Find where the given text appears and provide that cell's center as (X, Y) coordinate. 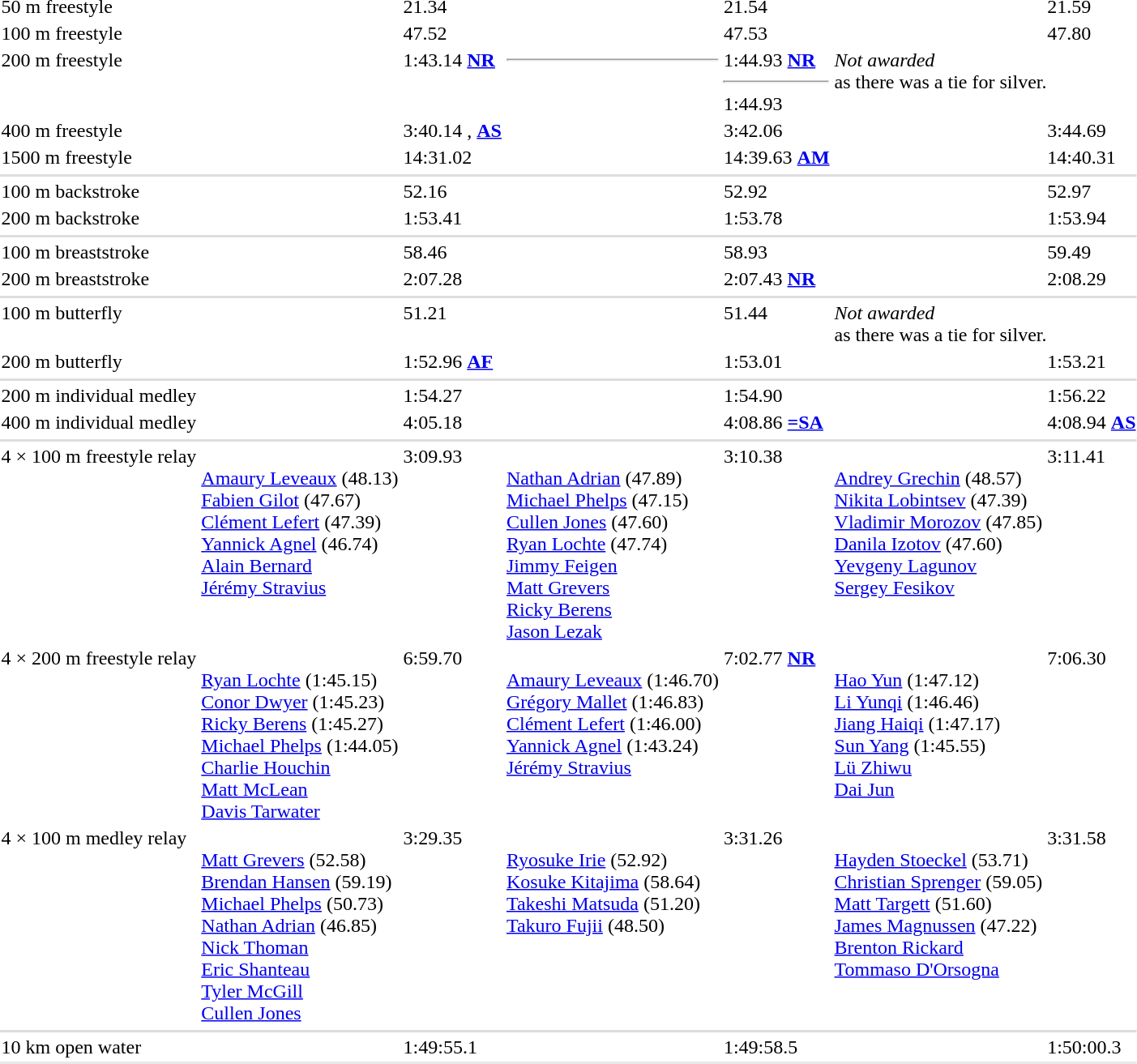
100 m freestyle (99, 33)
3:44.69 (1092, 130)
1:50:00.3 (1092, 1047)
1500 m freestyle (99, 157)
58.46 (452, 252)
1:54.90 (776, 395)
52.16 (452, 191)
3:10.38 (776, 544)
Amaury Leveaux (48.13)Fabien Gilot (47.67)Clément Lefert (47.39)Yannick Agnel (46.74)Alain BernardJérémy Stravius (300, 544)
1:53.78 (776, 218)
100 m butterfly (99, 324)
3:31.58 (1092, 925)
Matt Grevers (52.58)Brendan Hansen (59.19)Michael Phelps (50.73)Nathan Adrian (46.85)Nick ThomanEric ShanteauTyler McGillCullen Jones (300, 925)
100 m backstroke (99, 191)
Ryosuke Irie (52.92)Kosuke Kitajima (58.64)Takeshi Matsuda (51.20)Takuro Fujii (48.50) (613, 925)
52.92 (776, 191)
51.44 (776, 324)
10 km open water (99, 1047)
3:40.14 , AS (452, 130)
Hao Yun (1:47.12)Li Yunqi (1:46.46)Jiang Haiqi (1:47.17)Sun Yang (1:45.55)Lü ZhiwuDai Jun (938, 734)
Hayden Stoeckel (53.71)Christian Sprenger (59.05)Matt Targett (51.60)James Magnussen (47.22)Brenton RickardTommaso D'Orsogna (938, 925)
3:11.41 (1092, 544)
1:53.94 (1092, 218)
200 m freestyle (99, 82)
14:40.31 (1092, 157)
200 m backstroke (99, 218)
3:29.35 (452, 925)
200 m butterfly (99, 361)
400 m freestyle (99, 130)
1:53.01 (776, 361)
2:08.29 (1092, 279)
47.80 (1092, 33)
2:07.43 NR (776, 279)
1:49:55.1 (452, 1047)
3:31.26 (776, 925)
1:53.41 (452, 218)
400 m individual medley (99, 422)
4 × 100 m medley relay (99, 925)
1:53.21 (1092, 361)
4:05.18 (452, 422)
Amaury Leveaux (1:46.70)Grégory Mallet (1:46.83)Clément Lefert (1:46.00)Yannick Agnel (1:43.24)Jérémy Stravius (613, 734)
59.49 (1092, 252)
200 m breaststroke (99, 279)
14:31.02 (452, 157)
4 × 100 m freestyle relay (99, 544)
47.53 (776, 33)
4 × 200 m freestyle relay (99, 734)
6:59.70 (452, 734)
Ryan Lochte (1:45.15)Conor Dwyer (1:45.23)Ricky Berens (1:45.27)Michael Phelps (1:44.05)Charlie HouchinMatt McLeanDavis Tarwater (300, 734)
Andrey Grechin (48.57)Nikita Lobintsev (47.39)Vladimir Morozov (47.85)Danila Izotov (47.60)Yevgeny LagunovSergey Fesikov (938, 544)
7:06.30 (1092, 734)
7:02.77 NR (776, 734)
4:08.86 =SA (776, 422)
14:39.63 AM (776, 157)
3:09.93 (452, 544)
58.93 (776, 252)
1:49:58.5 (776, 1047)
1:44.93 NR 1:44.93 (776, 82)
51.21 (452, 324)
52.97 (1092, 191)
47.52 (452, 33)
1:43.14 NR (452, 82)
200 m individual medley (99, 395)
3:42.06 (776, 130)
1:52.96 AF (452, 361)
4:08.94 AS (1092, 422)
Nathan Adrian (47.89)Michael Phelps (47.15)Cullen Jones (47.60)Ryan Lochte (47.74)Jimmy FeigenMatt GreversRicky BerensJason Lezak (613, 544)
100 m breaststroke (99, 252)
2:07.28 (452, 279)
1:56.22 (1092, 395)
1:54.27 (452, 395)
